Identify which cell holds the provided text, then report its [x, y] central coordinate. 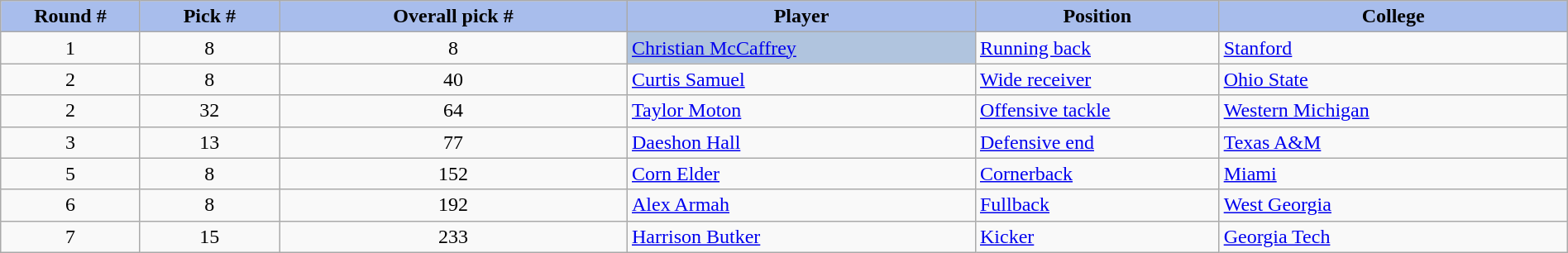
192 [453, 205]
1 [70, 48]
13 [209, 142]
Daeshon Hall [801, 142]
Defensive end [1097, 142]
Curtis Samuel [801, 79]
Player [801, 17]
Georgia Tech [1393, 236]
Position [1097, 17]
Stanford [1393, 48]
Ohio State [1393, 79]
6 [70, 205]
College [1393, 17]
Christian McCaffrey [801, 48]
15 [209, 236]
Western Michigan [1393, 111]
152 [453, 174]
Alex Armah [801, 205]
Texas A&M [1393, 142]
77 [453, 142]
West Georgia [1393, 205]
Miami [1393, 174]
7 [70, 236]
64 [453, 111]
Offensive tackle [1097, 111]
40 [453, 79]
Harrison Butker [801, 236]
3 [70, 142]
Wide receiver [1097, 79]
Kicker [1097, 236]
Corn Elder [801, 174]
233 [453, 236]
Round # [70, 17]
Pick # [209, 17]
Running back [1097, 48]
Overall pick # [453, 17]
Cornerback [1097, 174]
32 [209, 111]
Fullback [1097, 205]
Taylor Moton [801, 111]
5 [70, 174]
